Extract the [x, y] coordinate from the center of the cell holding the provided text.  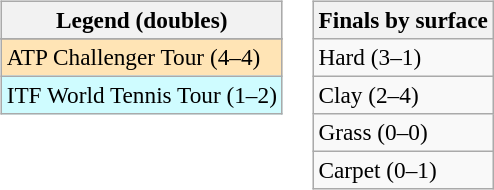
ATP Challenger Tour (4–4) [142, 57]
Finals by surface [403, 20]
Clay (2–4) [403, 95]
Hard (3–1) [403, 57]
Grass (0–0) [403, 133]
Legend (doubles) [142, 20]
Carpet (0–1) [403, 171]
ITF World Tennis Tour (1–2) [142, 95]
